From the cell containing the given text, extract its center point as [x, y] coordinate. 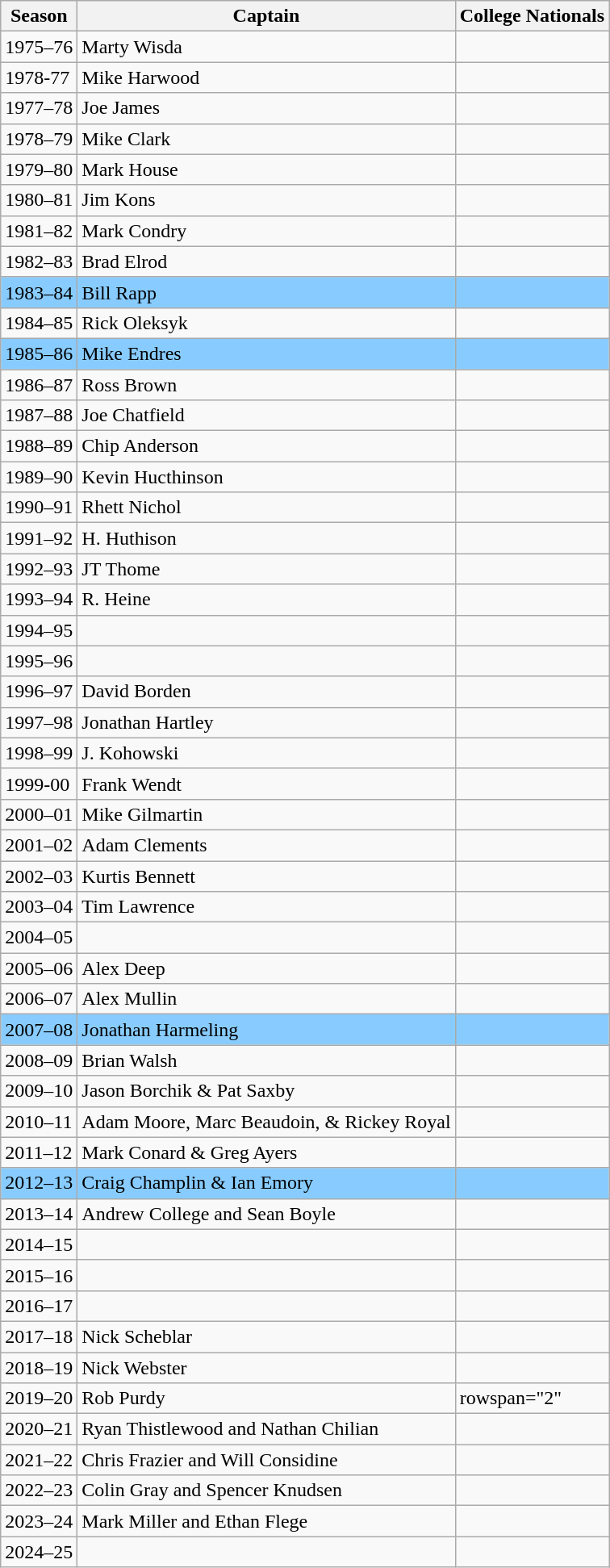
Brian Walsh [266, 1060]
David Borden [266, 692]
Adam Clements [266, 845]
2014–15 [39, 1244]
1993–94 [39, 600]
2005–06 [39, 968]
Tim Lawrence [266, 907]
Rob Purdy [266, 1399]
1997–98 [39, 722]
1991–92 [39, 538]
Mark House [266, 169]
2021–22 [39, 1460]
1975–76 [39, 47]
Mike Harwood [266, 77]
Jonathan Harmeling [266, 1030]
1990–91 [39, 508]
R. Heine [266, 600]
Mike Endres [266, 353]
Nick Webster [266, 1368]
1978–79 [39, 139]
1985–86 [39, 353]
JT Thome [266, 569]
1980–81 [39, 200]
2011–12 [39, 1152]
2003–04 [39, 907]
2019–20 [39, 1399]
Kurtis Bennett [266, 876]
Frank Wendt [266, 784]
1995–96 [39, 661]
1989–90 [39, 477]
Jason Borchik & Pat Saxby [266, 1091]
Chris Frazier and Will Considine [266, 1460]
1999-00 [39, 784]
Mark Conard & Greg Ayers [266, 1152]
1981–82 [39, 231]
2012–13 [39, 1183]
1977–78 [39, 108]
2004–05 [39, 938]
2007–08 [39, 1030]
Craig Champlin & Ian Emory [266, 1183]
1996–97 [39, 692]
1983–84 [39, 292]
Bill Rapp [266, 292]
2000–01 [39, 814]
Alex Deep [266, 968]
Season [39, 16]
Captain [266, 16]
2020–21 [39, 1429]
Colin Gray and Spencer Knudsen [266, 1491]
H. Huthison [266, 538]
2008–09 [39, 1060]
2015–16 [39, 1275]
1992–93 [39, 569]
2002–03 [39, 876]
Brad Elrod [266, 261]
Rick Oleksyk [266, 323]
Alex Mullin [266, 999]
2006–07 [39, 999]
2024–25 [39, 1552]
2013–14 [39, 1214]
Rhett Nichol [266, 508]
Mark Condry [266, 231]
Chip Anderson [266, 446]
Ross Brown [266, 385]
1988–89 [39, 446]
J. Kohowski [266, 753]
1994–95 [39, 630]
1984–85 [39, 323]
rowspan="2" [532, 1399]
Mike Clark [266, 139]
Joe James [266, 108]
1986–87 [39, 385]
1979–80 [39, 169]
Ryan Thistlewood and Nathan Chilian [266, 1429]
Kevin Hucthinson [266, 477]
College Nationals [532, 16]
Adam Moore, Marc Beaudoin, & Rickey Royal [266, 1122]
Jonathan Hartley [266, 722]
Mark Miller and Ethan Flege [266, 1521]
Mike Gilmartin [266, 814]
Nick Scheblar [266, 1336]
2016–17 [39, 1306]
Joe Chatfield [266, 416]
1987–88 [39, 416]
1978-77 [39, 77]
2009–10 [39, 1091]
2022–23 [39, 1491]
2018–19 [39, 1368]
2010–11 [39, 1122]
2023–24 [39, 1521]
Marty Wisda [266, 47]
Jim Kons [266, 200]
Andrew College and Sean Boyle [266, 1214]
1998–99 [39, 753]
2001–02 [39, 845]
2017–18 [39, 1336]
1982–83 [39, 261]
